For the text-containing cell, return its midpoint in (x, y) coordinate format. 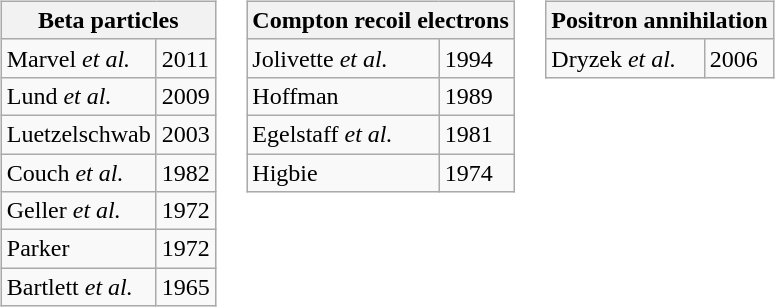
2009 (186, 96)
Egelstaff et al. (343, 134)
1974 (476, 173)
1982 (186, 173)
1994 (476, 58)
2006 (738, 58)
Positron annihilation (660, 20)
Hoffman (343, 96)
Compton recoil electrons (380, 20)
Parker (78, 249)
Beta particles (108, 20)
1989 (476, 96)
Lund et al. (78, 96)
Couch et al. (78, 173)
Bartlett et al. (78, 287)
Dryzek et al. (625, 58)
Marvel et al. (78, 58)
1981 (476, 134)
2003 (186, 134)
Geller et al. (78, 211)
1965 (186, 287)
Jolivette et al. (343, 58)
Higbie (343, 173)
Luetzelschwab (78, 134)
2011 (186, 58)
